Capture the cell that displays the provided text and extract its [x, y] central coordinate. 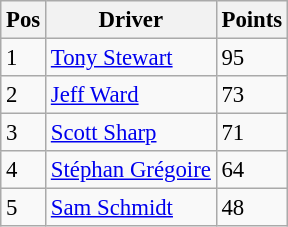
Stéphan Grégoire [132, 170]
2 [24, 95]
64 [252, 170]
95 [252, 58]
71 [252, 133]
3 [24, 133]
Scott Sharp [132, 133]
Jeff Ward [132, 95]
Tony Stewart [132, 58]
73 [252, 95]
48 [252, 208]
5 [24, 208]
4 [24, 170]
Sam Schmidt [132, 208]
Driver [132, 20]
Pos [24, 20]
Points [252, 20]
1 [24, 58]
